Find where the given text appears and provide that cell's center as [X, Y] coordinate. 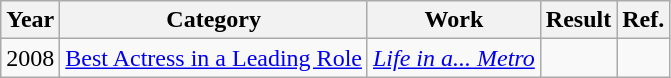
2008 [30, 58]
Best Actress in a Leading Role [214, 58]
Life in a... Metro [454, 58]
Year [30, 20]
Category [214, 20]
Work [454, 20]
Result [578, 20]
Ref. [644, 20]
